Detect which cell encompasses the target text, then output its [X, Y] center coordinate. 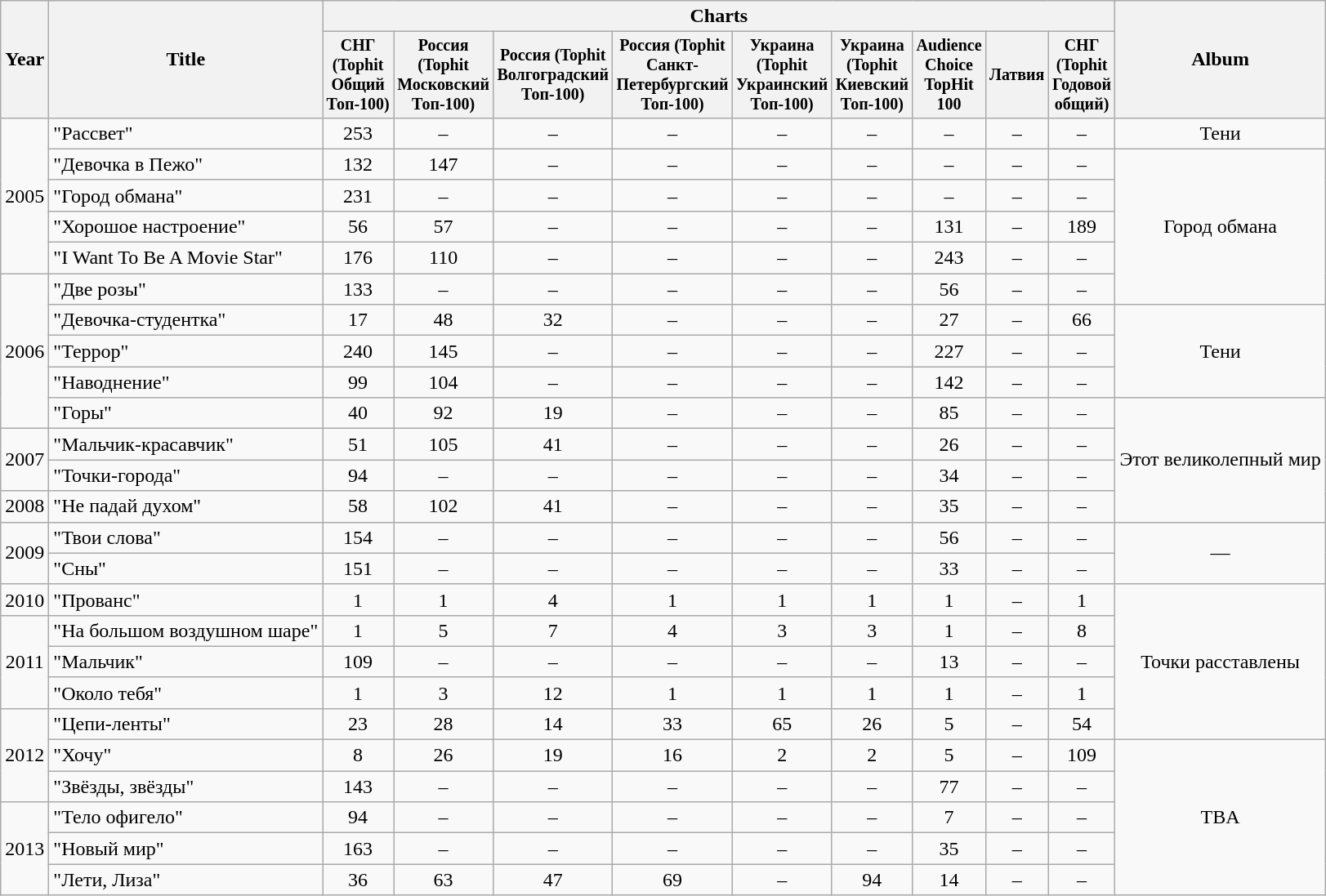
2005 [25, 195]
102 [444, 506]
"Прованс" [186, 600]
Album [1221, 60]
12 [553, 693]
34 [949, 475]
145 [444, 351]
110 [444, 258]
142 [949, 382]
"Рассвет" [186, 133]
23 [358, 724]
2007 [25, 460]
2010 [25, 600]
"Мальчик-красавчик" [186, 444]
"Город обмана" [186, 195]
"Горы" [186, 413]
54 [1082, 724]
36 [358, 880]
"Звёзды, звёзды" [186, 787]
17 [358, 320]
Россия (Tophit Московский Топ-100) [444, 75]
2008 [25, 506]
104 [444, 382]
27 [949, 320]
231 [358, 195]
28 [444, 724]
69 [673, 880]
Латвия [1016, 75]
16 [673, 756]
243 [949, 258]
СНГ (Tophit Годовой общий) [1082, 75]
Город обмана [1221, 226]
132 [358, 164]
Charts [719, 16]
2011 [25, 662]
"Около тебя" [186, 693]
65 [782, 724]
77 [949, 787]
Этот великолепный мир [1221, 460]
105 [444, 444]
"Точки-города" [186, 475]
2012 [25, 755]
"Лети, Лиза" [186, 880]
"Девочка в Пежо" [186, 164]
227 [949, 351]
TBA [1221, 818]
154 [358, 537]
"Сны" [186, 568]
"Девочка-студентка" [186, 320]
Россия (Tophit Санкт-Петербургский Топ-100) [673, 75]
"Наводнение" [186, 382]
92 [444, 413]
СНГ (Tophit Общий Топ-100) [358, 75]
151 [358, 568]
Year [25, 60]
"На большом воздушном шаре" [186, 631]
Title [186, 60]
47 [553, 880]
"Новый мир" [186, 849]
189 [1082, 226]
63 [444, 880]
"Цепи-ленты" [186, 724]
Россия (Tophit Волгоградский Топ-100) [553, 75]
2009 [25, 553]
253 [358, 133]
176 [358, 258]
"Две розы" [186, 289]
58 [358, 506]
51 [358, 444]
240 [358, 351]
13 [949, 662]
2013 [25, 849]
32 [553, 320]
40 [358, 413]
"Хочу" [186, 756]
Украина (Tophit Киевский Топ-100) [873, 75]
— [1221, 553]
85 [949, 413]
"Твои слова" [186, 537]
133 [358, 289]
Точки расставлены [1221, 662]
"Тело офигело" [186, 818]
"I Want To Be A Movie Star" [186, 258]
163 [358, 849]
57 [444, 226]
147 [444, 164]
"Террор" [186, 351]
Audience Choice TopHit 100 [949, 75]
66 [1082, 320]
Украина (Tophit Украинский Топ-100) [782, 75]
2006 [25, 351]
48 [444, 320]
"Не падай духом" [186, 506]
99 [358, 382]
131 [949, 226]
143 [358, 787]
"Мальчик" [186, 662]
"Хорошое настроение" [186, 226]
